Output the (x, y) coordinate of the center of the cell containing the given text.  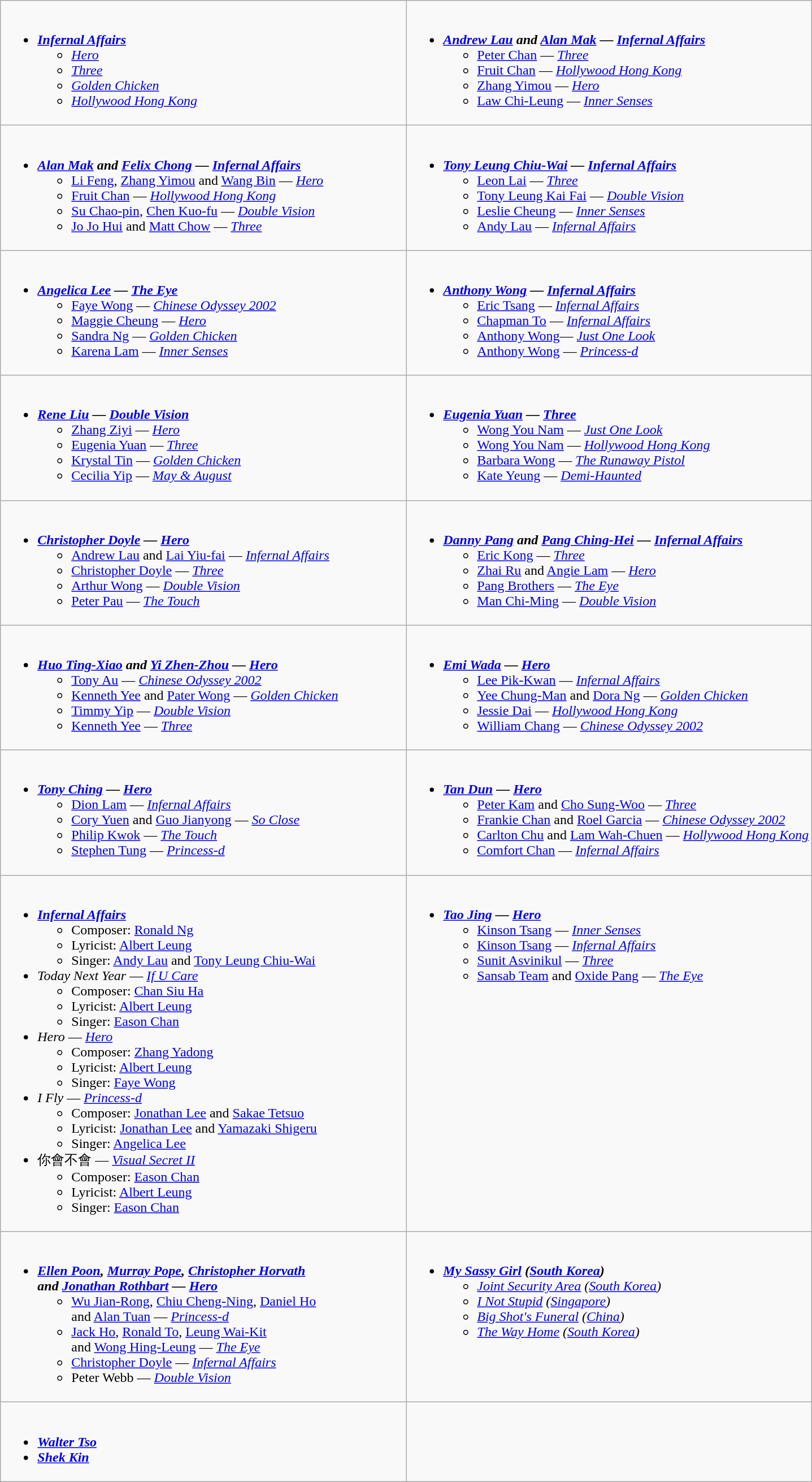
Tony Leung Chiu-Wai — Infernal AffairsLeon Lai — ThreeTony Leung Kai Fai — Double VisionLeslie Cheung — Inner SensesAndy Lau — Infernal Affairs (609, 188)
Tony Ching — HeroDion Lam — Infernal AffairsCory Yuen and Guo Jianyong — So ClosePhilip Kwok — The TouchStephen Tung — Princess-d (203, 813)
Danny Pang and Pang Ching-Hei — Infernal AffairsEric Kong — ThreeZhai Ru and Angie Lam — HeroPang Brothers — The EyeMan Chi-Ming — Double Vision (609, 563)
Rene Liu — Double VisionZhang Ziyi — HeroEugenia Yuan — ThreeKrystal Tin — Golden ChickenCecilia Yip — May & August (203, 437)
Tao Jing — HeroKinson Tsang — Inner SensesKinson Tsang — Infernal AffairsSunit Asvinikul — ThreeSansab Team and Oxide Pang — The Eye (609, 1054)
Eugenia Yuan — ThreeWong You Nam — Just One LookWong You Nam — Hollywood Hong KongBarbara Wong — The Runaway PistolKate Yeung — Demi-Haunted (609, 437)
Anthony Wong — Infernal AffairsEric Tsang — Infernal AffairsChapman To — Infernal AffairsAnthony Wong— Just One LookAnthony Wong — Princess-d (609, 313)
Andrew Lau and Alan Mak — Infernal AffairsPeter Chan — ThreeFruit Chan — Hollywood Hong KongZhang Yimou — HeroLaw Chi-Leung — Inner Senses (609, 63)
Walter TsoShek Kin (203, 1442)
Infernal AffairsHeroThreeGolden ChickenHollywood Hong Kong (203, 63)
Angelica Lee — The EyeFaye Wong — Chinese Odyssey 2002Maggie Cheung — HeroSandra Ng — Golden ChickenKarena Lam — Inner Senses (203, 313)
My Sassy Girl (South Korea)Joint Security Area (South Korea)I Not Stupid (Singapore)Big Shot's Funeral (China)The Way Home (South Korea) (609, 1317)
Christopher Doyle — HeroAndrew Lau and Lai Yiu-fai — Infernal AffairsChristopher Doyle — ThreeArthur Wong — Double VisionPeter Pau — The Touch (203, 563)
